Extract the (X, Y) coordinate from the center of the cell holding the provided text.  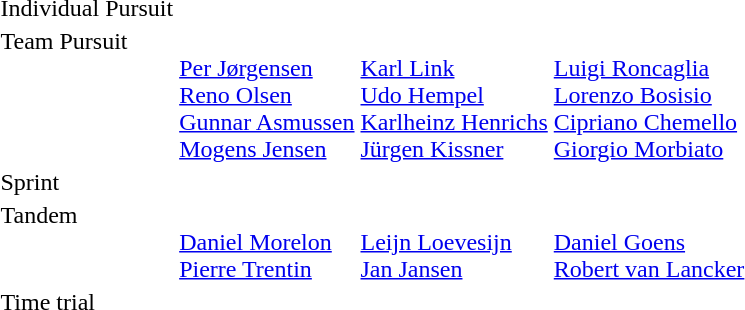
Leijn LoevesijnJan Jansen (454, 242)
Daniel MorelonPierre Trentin (267, 242)
Per JørgensenReno OlsenGunnar AsmussenMogens Jensen (267, 95)
Karl LinkUdo HempelKarlheinz HenrichsJürgen Kissner (454, 95)
